Locate the cell with the specified text and output its (X, Y) center coordinate. 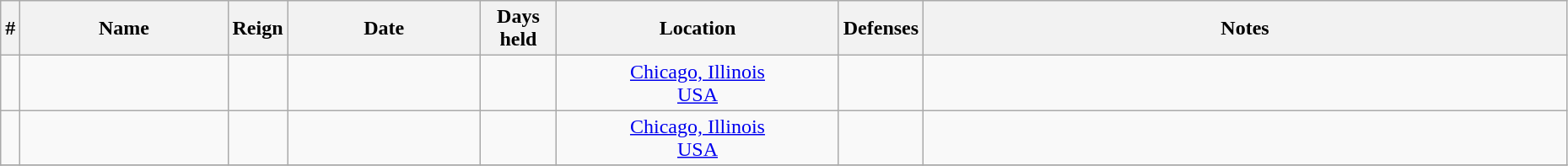
Daysheld (518, 29)
Defenses (881, 29)
Date (384, 29)
Name (124, 29)
Notes (1245, 29)
Location (698, 29)
Reign (258, 29)
# (10, 29)
